Return [x, y] of the center of cell containing provided text 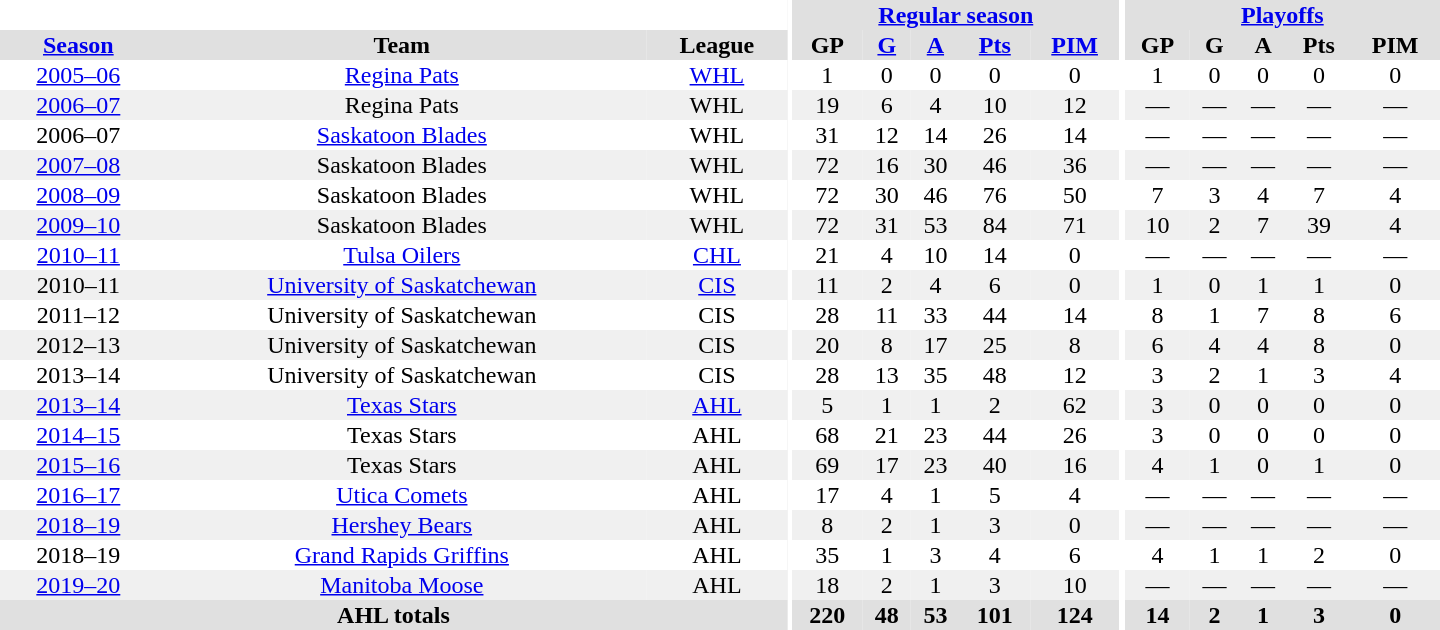
2007–08 [78, 165]
2011–12 [78, 315]
Team [402, 45]
69 [827, 465]
2008–09 [78, 195]
Utica Comets [402, 495]
Hershey Bears [402, 525]
39 [1318, 225]
Grand Rapids Griffins [402, 555]
2009–10 [78, 225]
25 [995, 345]
Season [78, 45]
33 [936, 315]
2014–15 [78, 435]
2015–16 [78, 465]
2016–17 [78, 495]
62 [1074, 405]
18 [827, 585]
Manitoba Moose [402, 585]
20 [827, 345]
40 [995, 465]
50 [1074, 195]
13 [886, 375]
Tulsa Oilers [402, 255]
Playoffs [1282, 15]
2012–13 [78, 345]
76 [995, 195]
124 [1074, 615]
2005–06 [78, 75]
220 [827, 615]
Regular season [956, 15]
2019–20 [78, 585]
36 [1074, 165]
AHL totals [394, 615]
CHL [717, 255]
68 [827, 435]
19 [827, 105]
71 [1074, 225]
101 [995, 615]
League [717, 45]
84 [995, 225]
